Identify which cell holds the provided text, then report its (X, Y) central coordinate. 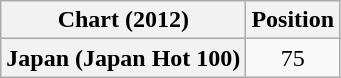
Position (293, 20)
Japan (Japan Hot 100) (124, 58)
75 (293, 58)
Chart (2012) (124, 20)
